Provide the [x, y] coordinate of the cell's center where the given text is located.  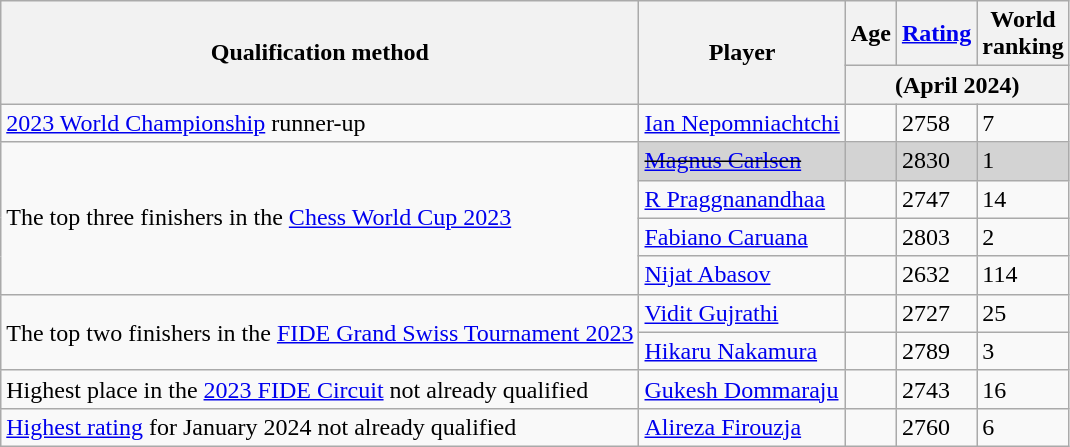
2023 World Championship runner-up [320, 123]
Qualification method [320, 52]
2632 [936, 275]
Highest place in the 2023 FIDE Circuit not already qualified [320, 389]
2830 [936, 161]
Nijat Abasov [742, 275]
Fabiano Caruana [742, 237]
2 [1023, 237]
114 [1023, 275]
Magnus Carlsen [742, 161]
16 [1023, 389]
The top three finishers in the Chess World Cup 2023 [320, 218]
7 [1023, 123]
Alireza Firouzja [742, 427]
Player [742, 52]
(April 2024) [957, 85]
2758 [936, 123]
2727 [936, 313]
R Praggnanandhaa [742, 199]
Rating [936, 34]
14 [1023, 199]
Gukesh Dommaraju [742, 389]
2747 [936, 199]
2760 [936, 427]
1 [1023, 161]
Highest rating for January 2024 not already qualified [320, 427]
2789 [936, 351]
2803 [936, 237]
Worldranking [1023, 34]
Ian Nepomniachtchi [742, 123]
The top two finishers in the FIDE Grand Swiss Tournament 2023 [320, 332]
Age [870, 34]
Hikaru Nakamura [742, 351]
3 [1023, 351]
25 [1023, 313]
2743 [936, 389]
6 [1023, 427]
Vidit Gujrathi [742, 313]
